Scan for the cell matching the given text and deliver its (X, Y) coordinate at center. 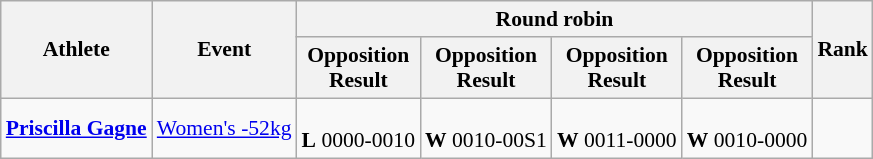
W 0011-0000 (617, 128)
W 0010-0000 (748, 128)
W 0010-00S1 (486, 128)
Priscilla Gagne (76, 128)
Rank (842, 50)
L 0000-0010 (358, 128)
Women's -52kg (224, 128)
Athlete (76, 50)
Round robin (555, 19)
Event (224, 50)
